Identify which cell holds the provided text, then report its [X, Y] central coordinate. 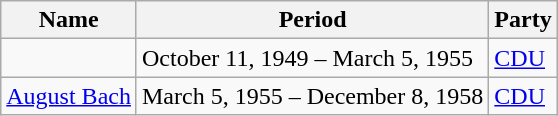
Party [523, 20]
Name [69, 20]
October 11, 1949 – March 5, 1955 [312, 58]
March 5, 1955 – December 8, 1958 [312, 96]
August Bach [69, 96]
Period [312, 20]
